Detect which cell encompasses the target text, then output its (x, y) center coordinate. 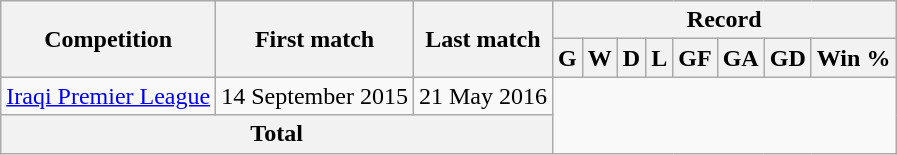
Competition (108, 39)
Iraqi Premier League (108, 96)
Record (724, 20)
L (660, 58)
14 September 2015 (315, 96)
Total (277, 134)
Win % (854, 58)
Last match (482, 39)
GA (740, 58)
GD (788, 58)
G (567, 58)
First match (315, 39)
D (631, 58)
21 May 2016 (482, 96)
GF (695, 58)
W (600, 58)
